Extract the (x, y) coordinate from the center of the cell holding the provided text.  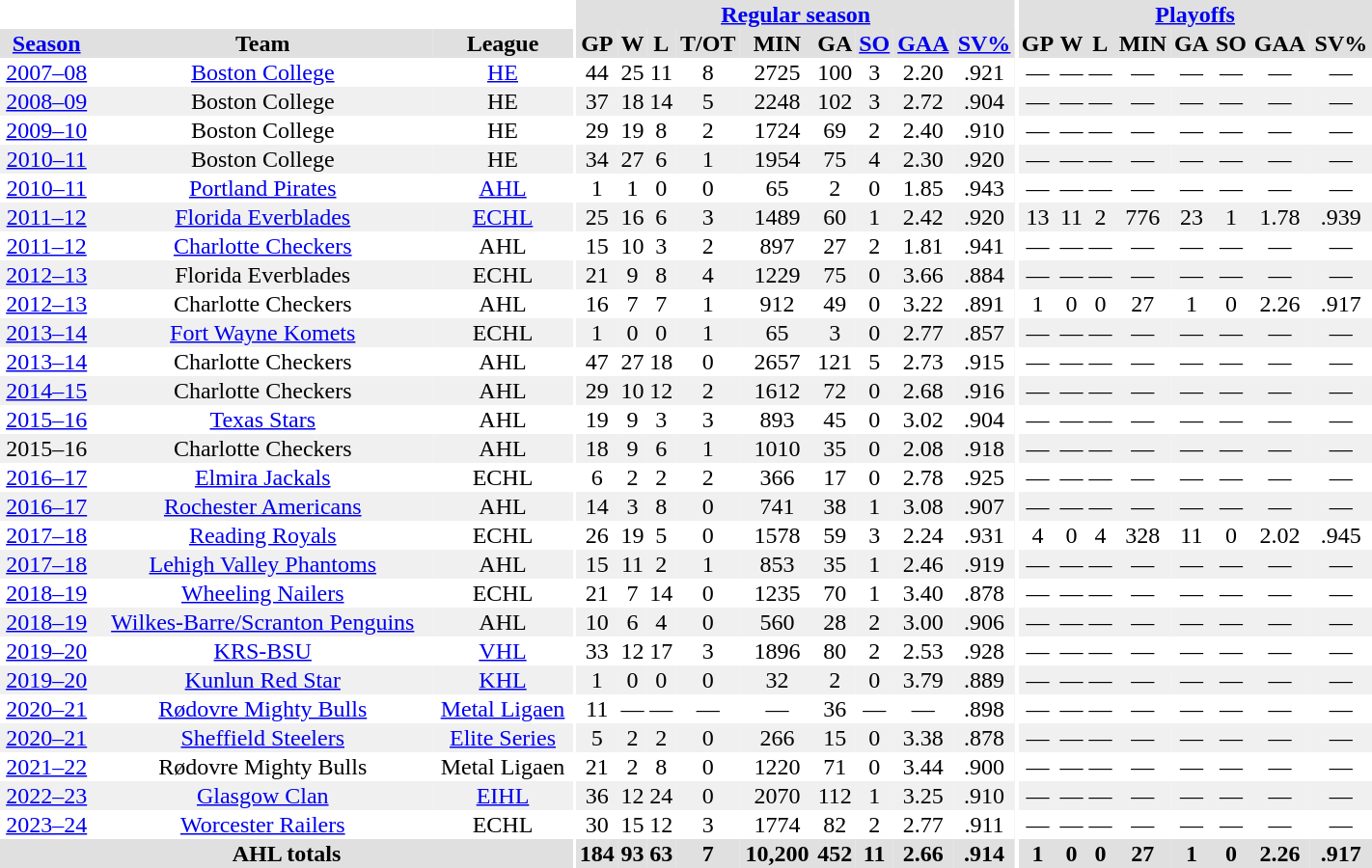
32 (777, 680)
328 (1142, 535)
2725 (777, 72)
.906 (984, 622)
.914 (984, 854)
2008–09 (46, 101)
2.72 (923, 101)
3.00 (923, 622)
34 (596, 159)
121 (836, 362)
2.30 (923, 159)
1612 (777, 391)
366 (777, 477)
2.53 (923, 651)
69 (836, 130)
Regular season (795, 14)
1010 (777, 448)
44 (596, 72)
2021–22 (46, 767)
2.46 (923, 564)
.907 (984, 506)
2.78 (923, 477)
Portland Pirates (262, 188)
2.08 (923, 448)
112 (836, 796)
2.68 (923, 391)
.925 (984, 477)
3.40 (923, 593)
13 (1037, 217)
1724 (777, 130)
2022–23 (46, 796)
3.44 (923, 767)
3.02 (923, 420)
.900 (984, 767)
Season (46, 43)
30 (596, 825)
10,200 (777, 854)
1235 (777, 593)
Wheeling Nailers (262, 593)
741 (777, 506)
Texas Stars (262, 420)
T/OT (708, 43)
1774 (777, 825)
1.81 (923, 246)
80 (836, 651)
3.66 (923, 275)
2009–10 (46, 130)
3.08 (923, 506)
63 (661, 854)
1489 (777, 217)
Reading Royals (262, 535)
2007–08 (46, 72)
2014–15 (46, 391)
1220 (777, 767)
3.38 (923, 738)
1954 (777, 159)
2248 (777, 101)
VHL (503, 651)
.941 (984, 246)
.889 (984, 680)
893 (777, 420)
49 (836, 304)
2.40 (923, 130)
184 (596, 854)
AHL totals (287, 854)
Lehigh Valley Phantoms (262, 564)
2.24 (923, 535)
EIHL (503, 796)
Rochester Americans (262, 506)
.928 (984, 651)
.891 (984, 304)
59 (836, 535)
2023–24 (46, 825)
60 (836, 217)
Team (262, 43)
72 (836, 391)
24 (661, 796)
Fort Wayne Komets (262, 333)
102 (836, 101)
452 (836, 854)
266 (777, 738)
Playoffs (1194, 14)
.911 (984, 825)
Wilkes-Barre/Scranton Penguins (262, 622)
.943 (984, 188)
45 (836, 420)
2.02 (1279, 535)
.898 (984, 709)
.939 (1341, 217)
100 (836, 72)
League (503, 43)
.921 (984, 72)
Glasgow Clan (262, 796)
.916 (984, 391)
2657 (777, 362)
2.20 (923, 72)
776 (1142, 217)
1229 (777, 275)
1.78 (1279, 217)
Worcester Railers (262, 825)
.931 (984, 535)
Elmira Jackals (262, 477)
70 (836, 593)
560 (777, 622)
.919 (984, 564)
3.25 (923, 796)
1896 (777, 651)
47 (596, 362)
Sheffield Steelers (262, 738)
1578 (777, 535)
38 (836, 506)
KRS-BSU (262, 651)
853 (777, 564)
Elite Series (503, 738)
KHL (503, 680)
2070 (777, 796)
.857 (984, 333)
1.85 (923, 188)
28 (836, 622)
3.22 (923, 304)
.915 (984, 362)
.945 (1341, 535)
897 (777, 246)
26 (596, 535)
71 (836, 767)
2.66 (923, 854)
2.73 (923, 362)
37 (596, 101)
3.79 (923, 680)
.884 (984, 275)
.918 (984, 448)
93 (632, 854)
Kunlun Red Star (262, 680)
33 (596, 651)
23 (1191, 217)
82 (836, 825)
912 (777, 304)
2.42 (923, 217)
